Determine the [X, Y] coordinate at the center of the cell enclosing the given text.  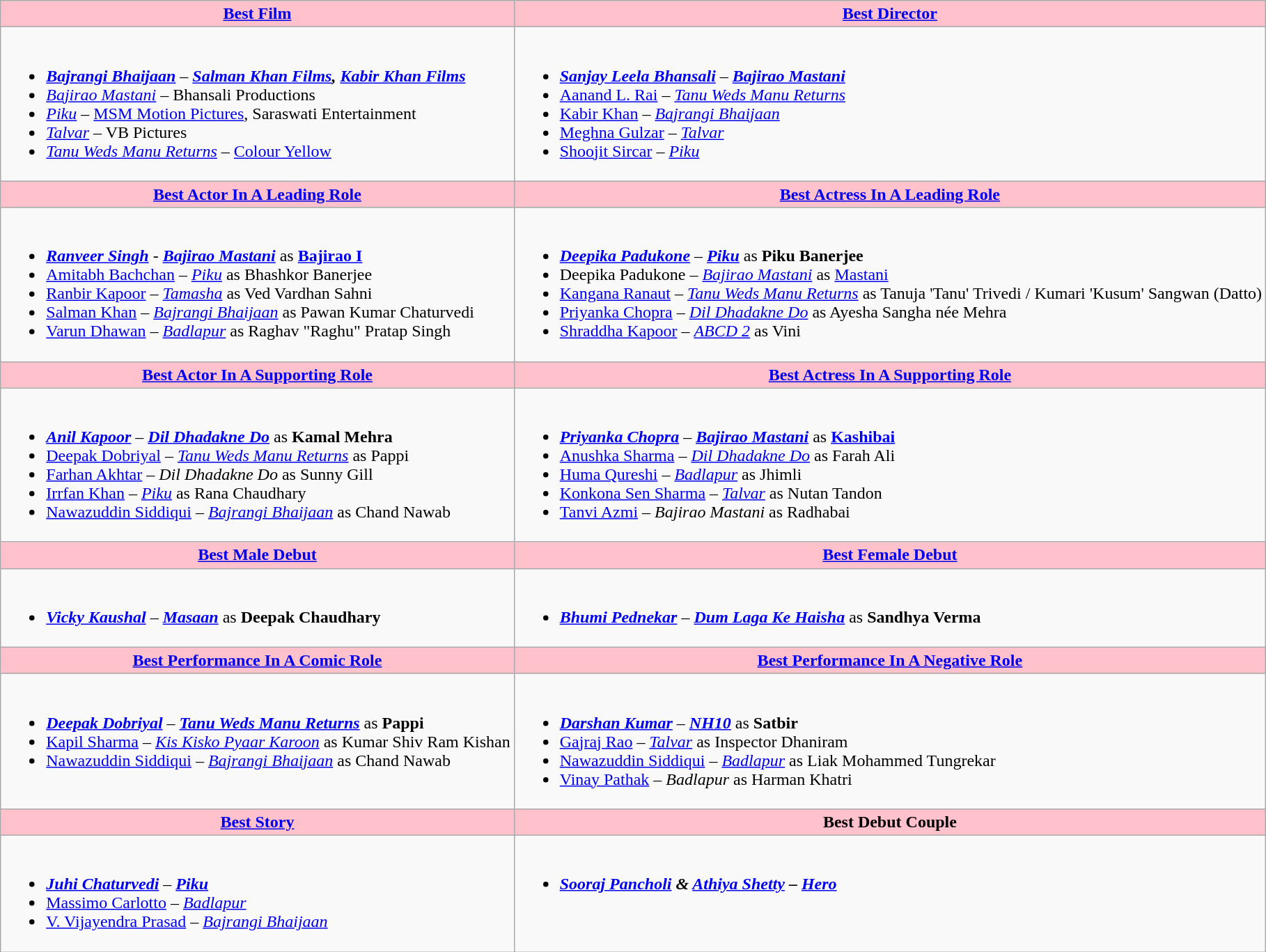
Bhumi Pednekar – Dum Laga Ke Haisha as Sandhya Verma [890, 607]
Vicky Kaushal – Masaan as Deepak Chaudhary [258, 607]
Best Actress In A Supporting Role [890, 375]
Best Male Debut [258, 555]
Sooraj Pancholi & Athiya Shetty – Hero [890, 893]
Best Female Debut [890, 555]
Best Performance In A Negative Role [890, 660]
Best Actor In A Leading Role [258, 194]
Juhi Chaturvedi – PikuMassimo Carlotto – BadlapurV. Vijayendra Prasad – Bajrangi Bhaijaan [258, 893]
Best Actor In A Supporting Role [258, 375]
Best Story [258, 822]
Best Actress In A Leading Role [890, 194]
Best Debut Couple [890, 822]
Best Film [258, 14]
Best Director [890, 14]
Best Performance In A Comic Role [258, 660]
